Determine the (x, y) coordinate at the center of the cell enclosing the given text.  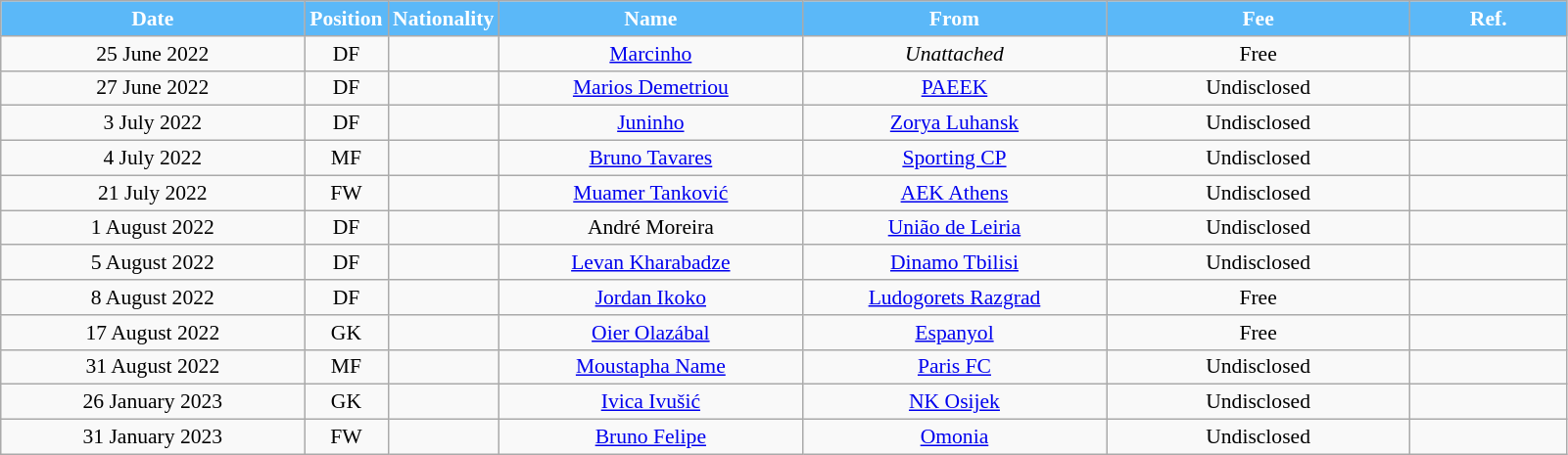
Bruno Tavares (650, 159)
1 August 2022 (153, 228)
Oier Olazábal (650, 333)
André Moreira (650, 228)
Espanyol (954, 333)
Levan Kharabadze (650, 263)
Jordan Ikoko (650, 297)
5 August 2022 (153, 263)
4 July 2022 (153, 159)
26 January 2023 (153, 402)
Name (650, 19)
3 July 2022 (153, 123)
Muamer Tanković (650, 193)
Juninho (650, 123)
Fee (1259, 19)
Dinamo Tbilisi (954, 263)
25 June 2022 (153, 54)
Marios Demetriou (650, 88)
Ivica Ivušić (650, 402)
From (954, 19)
31 August 2022 (153, 367)
Omonia (954, 437)
Nationality (443, 19)
Position (347, 19)
27 June 2022 (153, 88)
Bruno Felipe (650, 437)
Ref. (1489, 19)
Sporting CP (954, 159)
Marcinho (650, 54)
17 August 2022 (153, 333)
PAEEK (954, 88)
AEK Athens (954, 193)
União de Leiria (954, 228)
Date (153, 19)
8 August 2022 (153, 297)
Paris FC (954, 367)
Unattached (954, 54)
NK Osijek (954, 402)
Zorya Luhansk (954, 123)
Ludogorets Razgrad (954, 297)
21 July 2022 (153, 193)
31 January 2023 (153, 437)
Moustapha Name (650, 367)
